Extract the [x, y] coordinate from the center of the cell holding the provided text.  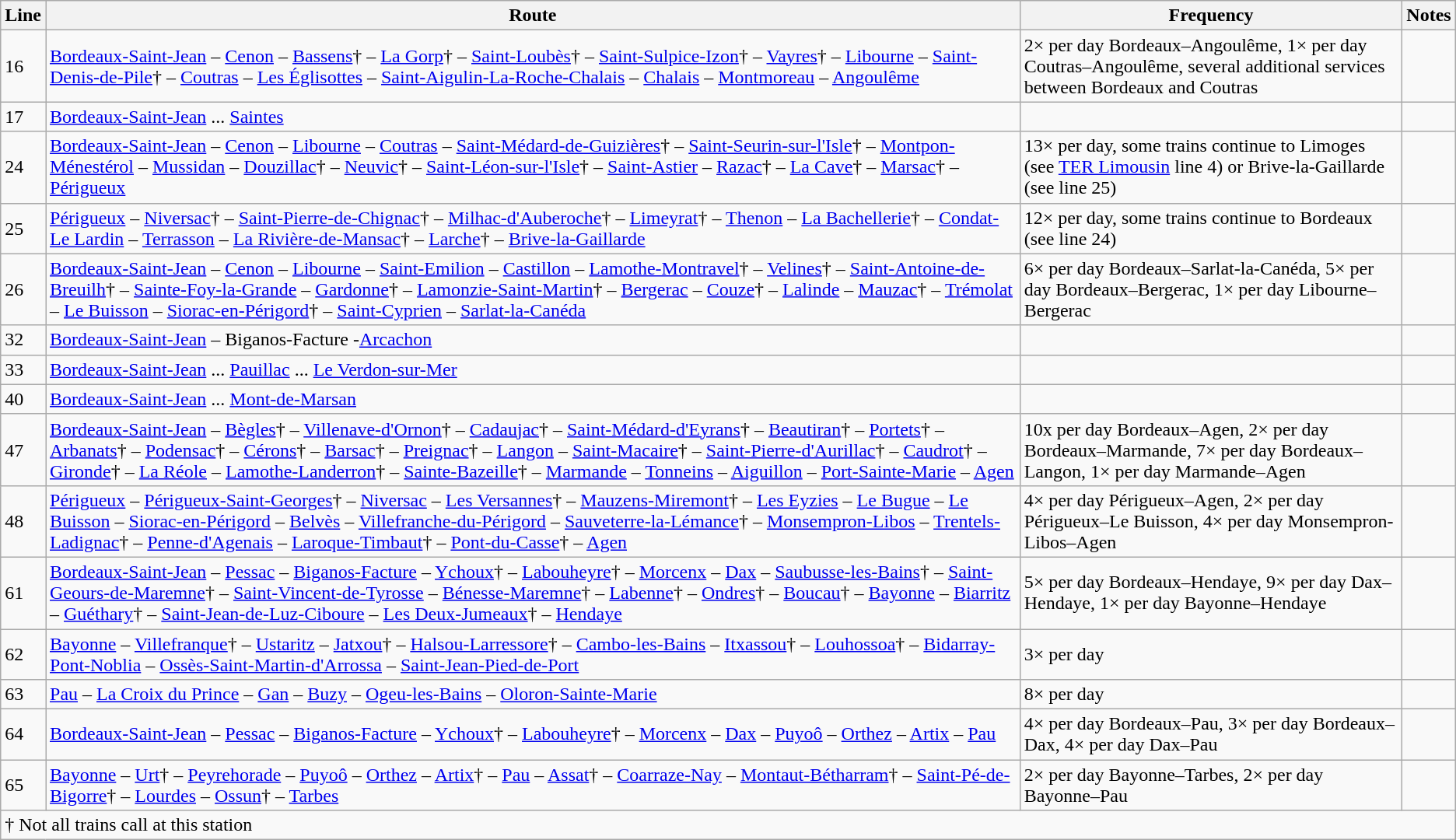
4× per day Bordeaux–Pau, 3× per day Bordeaux–Dax, 4× per day Dax–Pau [1211, 734]
Bordeaux-Saint-Jean ... Pauillac ... Le Verdon-sur-Mer [532, 369]
62 [23, 653]
Notes [1429, 16]
Line [23, 16]
8× per day [1211, 695]
32 [23, 340]
40 [23, 399]
26 [23, 289]
3× per day [1211, 653]
10x per day Bordeaux–Agen, 2× per day Bordeaux–Marmande, 7× per day Bordeaux–Langon, 1× per day Marmande–Agen [1211, 450]
63 [23, 695]
4× per day Périgueux–Agen, 2× per day Périgueux–Le Buisson, 4× per day Monsempron-Libos–Agen [1211, 521]
16 [23, 66]
Route [532, 16]
Bordeaux-Saint-Jean ... Saintes [532, 117]
2× per day Bordeaux–Angoulême, 1× per day Coutras–Angoulême, several additional services between Bordeaux and Coutras [1211, 66]
25 [23, 229]
Bordeaux-Saint-Jean – Pessac – Biganos-Facture – Ychoux† – Labouheyre† – Morcenx – Dax – Puyoô – Orthez – Artix – Pau [532, 734]
64 [23, 734]
Pau – La Croix du Prince – Gan – Buzy – Ogeu-les-Bains – Oloron-Sainte-Marie [532, 695]
2× per day Bayonne–Tarbes, 2× per day Bayonne–Pau [1211, 786]
12× per day, some trains continue to Bordeaux (see line 24) [1211, 229]
48 [23, 521]
61 [23, 593]
Frequency [1211, 16]
13× per day, some trains continue to Limoges (see TER Limousin line 4) or Brive-la-Gaillarde (see line 25) [1211, 167]
47 [23, 450]
6× per day Bordeaux–Sarlat-la-Canéda, 5× per day Bordeaux–Bergerac, 1× per day Libourne–Bergerac [1211, 289]
24 [23, 167]
17 [23, 117]
33 [23, 369]
† Not all trains call at this station [728, 825]
Bordeaux-Saint-Jean – Biganos-Facture -Arcachon [532, 340]
5× per day Bordeaux–Hendaye, 9× per day Dax–Hendaye, 1× per day Bayonne–Hendaye [1211, 593]
65 [23, 786]
Bordeaux-Saint-Jean ... Mont-de-Marsan [532, 399]
